Pinpoint the cell where the given text exists, returning its [X, Y] midpoint coordinate. 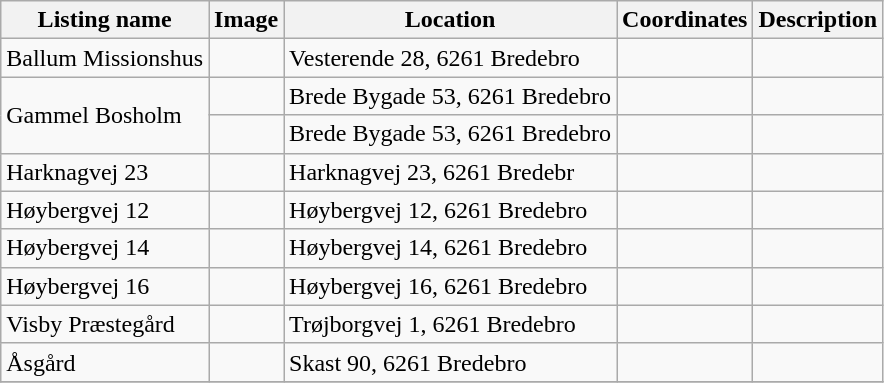
Harknagvej 23 [105, 172]
Listing name [105, 20]
Trøjborgvej 1, 6261 Bredebro [450, 324]
Høybergvej 16 [105, 286]
Høybergvej 12 [105, 210]
Harknagvej 23, 6261 Bredebr [450, 172]
Location [450, 20]
Coordinates [685, 20]
Gammel Bosholm [105, 115]
Description [818, 20]
Høybergvej 16, 6261 Bredebro [450, 286]
Høybergvej 14, 6261 Bredebro [450, 248]
Åsgård [105, 362]
Høybergvej 12, 6261 Bredebro [450, 210]
Skast 90, 6261 Bredebro [450, 362]
Visby Præstegård [105, 324]
Vesterende 28, 6261 Bredebro [450, 58]
Høybergvej 14 [105, 248]
Ballum Missionshus [105, 58]
Image [246, 20]
